Return [x, y] of the center of cell containing provided text 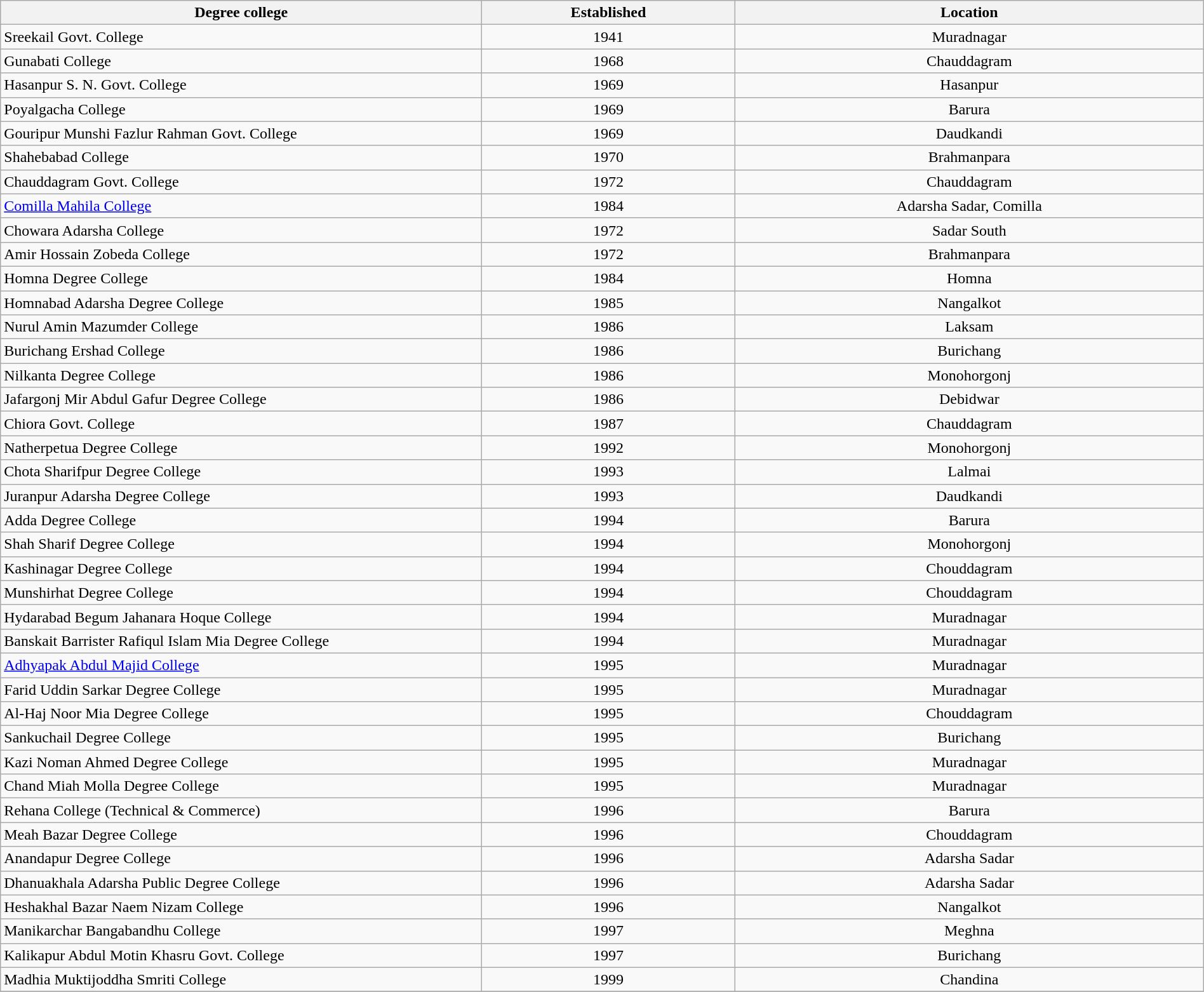
Degree college [241, 13]
Kazi Noman Ahmed Degree College [241, 762]
Nilkanta Degree College [241, 375]
Kalikapur Abdul Motin Khasru Govt. College [241, 955]
Dhanuakhala Adarsha Public Degree College [241, 883]
Kashinagar Degree College [241, 568]
1992 [608, 448]
Madhia Muktijoddha Smriti College [241, 979]
1970 [608, 158]
Adda Degree College [241, 520]
Farid Uddin Sarkar Degree College [241, 689]
Established [608, 13]
1941 [608, 37]
Homnabad Adarsha Degree College [241, 303]
Munshirhat Degree College [241, 593]
Nurul Amin Mazumder College [241, 327]
1999 [608, 979]
Comilla Mahila College [241, 206]
Chauddagram Govt. College [241, 182]
Hydarabad Begum Jahanara Hoque College [241, 617]
Burichang Ershad College [241, 351]
Chandina [969, 979]
Juranpur Adarsha Degree College [241, 496]
Rehana College (Technical & Commerce) [241, 810]
Amir Hossain Zobeda College [241, 254]
Poyalgacha College [241, 109]
Sadar South [969, 230]
Jafargonj Mir Abdul Gafur Degree College [241, 399]
1987 [608, 424]
Banskait Barrister Rafiqul Islam Mia Degree College [241, 641]
Shah Sharif Degree College [241, 544]
Adarsha Sadar, Comilla [969, 206]
Sankuchail Degree College [241, 738]
Hasanpur S. N. Govt. College [241, 85]
Meghna [969, 931]
Sreekail Govt. College [241, 37]
1985 [608, 303]
Debidwar [969, 399]
Homna Degree College [241, 278]
1968 [608, 61]
Homna [969, 278]
Chowara Adarsha College [241, 230]
Hasanpur [969, 85]
Gouripur Munshi Fazlur Rahman Govt. College [241, 133]
Al-Haj Noor Mia Degree College [241, 714]
Manikarchar Bangabandhu College [241, 931]
Chiora Govt. College [241, 424]
Anandapur Degree College [241, 859]
Shahebabad College [241, 158]
Meah Bazar Degree College [241, 834]
Chota Sharifpur Degree College [241, 472]
Location [969, 13]
Heshakhal Bazar Naem Nizam College [241, 907]
Adhyapak Abdul Majid College [241, 665]
Laksam [969, 327]
Natherpetua Degree College [241, 448]
Lalmai [969, 472]
Gunabati College [241, 61]
Chand Miah Molla Degree College [241, 786]
